Return the [x, y] coordinate for the center point of the cell that contains the specified text.  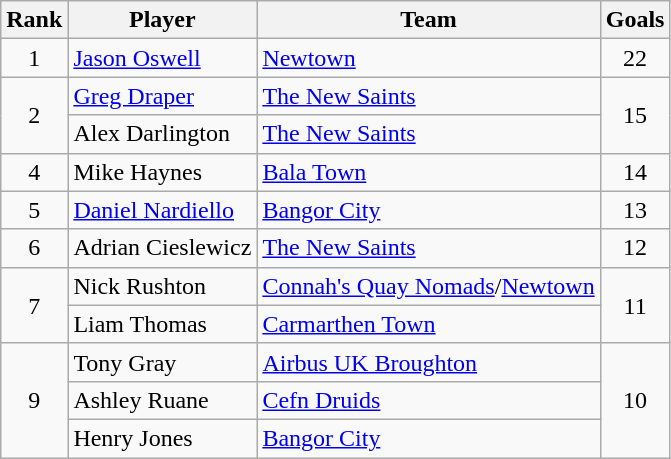
Mike Haynes [162, 172]
4 [34, 172]
Alex Darlington [162, 134]
Rank [34, 20]
Ashley Ruane [162, 400]
10 [635, 400]
11 [635, 305]
Liam Thomas [162, 324]
Tony Gray [162, 362]
Goals [635, 20]
Newtown [428, 58]
5 [34, 210]
Adrian Cieslewicz [162, 248]
15 [635, 115]
12 [635, 248]
13 [635, 210]
Henry Jones [162, 438]
1 [34, 58]
Greg Draper [162, 96]
9 [34, 400]
Team [428, 20]
14 [635, 172]
Bala Town [428, 172]
Jason Oswell [162, 58]
2 [34, 115]
Airbus UK Broughton [428, 362]
22 [635, 58]
7 [34, 305]
6 [34, 248]
Daniel Nardiello [162, 210]
Carmarthen Town [428, 324]
Connah's Quay Nomads/Newtown [428, 286]
Cefn Druids [428, 400]
Nick Rushton [162, 286]
Player [162, 20]
